Pinpoint the cell where the given text exists, returning its [x, y] midpoint coordinate. 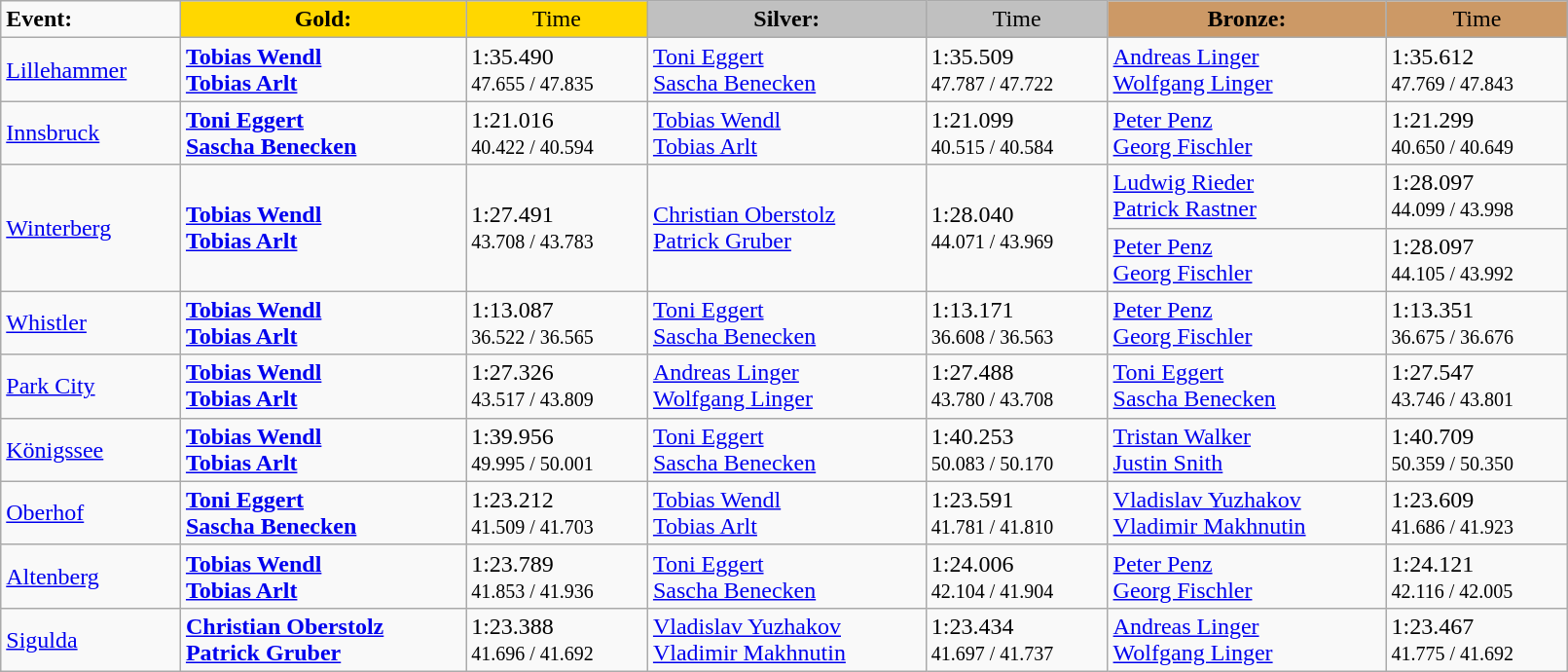
Lillehammer [91, 70]
1:13.35136.675 / 36.676 [1477, 323]
1:35.49047.655 / 47.835 [557, 70]
1:24.12142.116 / 42.005 [1477, 577]
1:28.04044.071 / 43.969 [1016, 228]
1:39.95649.995 / 50.001 [557, 450]
1:21.29940.650 / 40.649 [1477, 132]
Silver: [786, 19]
1:13.17136.608 / 36.563 [1016, 323]
1:28.09744.099 / 43.998 [1477, 197]
1:23.21241.509 / 41.703 [557, 512]
Gold: [323, 19]
1:23.46741.775 / 41.692 [1477, 639]
1:27.48843.780 / 43.708 [1016, 386]
Ludwig RiederPatrick Rastner [1247, 197]
1:27.49143.708 / 43.783 [557, 228]
1:24.00642.104 / 41.904 [1016, 577]
1:35.61247.769 / 47.843 [1477, 70]
1:27.54743.746 / 43.801 [1477, 386]
Tristan WalkerJustin Snith [1247, 450]
Whistler [91, 323]
1:23.59141.781 / 41.810 [1016, 512]
Oberhof [91, 512]
1:13.08736.522 / 36.565 [557, 323]
1:23.60941.686 / 41.923 [1477, 512]
Königssee [91, 450]
Winterberg [91, 228]
Park City [91, 386]
Innsbruck [91, 132]
Sigulda [91, 639]
1:35.50947.787 / 47.722 [1016, 70]
1:28.09744.105 / 43.992 [1477, 259]
1:21.09940.515 / 40.584 [1016, 132]
Altenberg [91, 577]
Event: [91, 19]
Bronze: [1247, 19]
1:23.78941.853 / 41.936 [557, 577]
1:23.43441.697 / 41.737 [1016, 639]
1:40.70950.359 / 50.350 [1477, 450]
1:23.38841.696 / 41.692 [557, 639]
1:27.32643.517 / 43.809 [557, 386]
1:21.01640.422 / 40.594 [557, 132]
1:40.25350.083 / 50.170 [1016, 450]
